Scan for the cell matching the given text and deliver its (X, Y) coordinate at center. 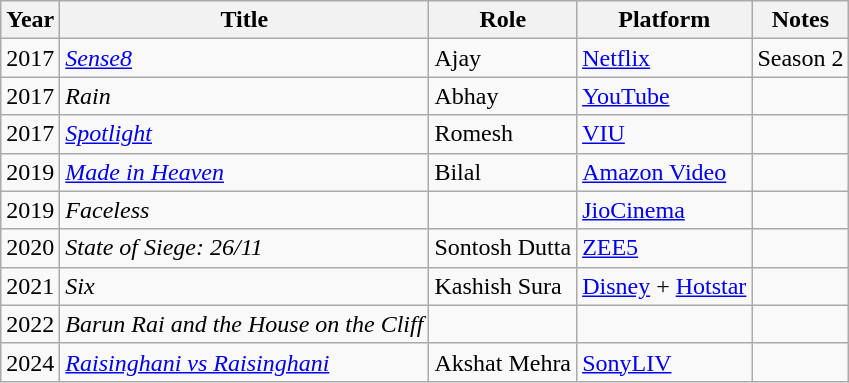
Rain (244, 96)
Faceless (244, 210)
Bilal (503, 172)
Amazon Video (664, 172)
VIU (664, 134)
2024 (30, 362)
Six (244, 286)
Raisinghani vs Raisinghani (244, 362)
Barun Rai and the House on the Cliff (244, 324)
SonyLIV (664, 362)
2022 (30, 324)
Platform (664, 20)
2021 (30, 286)
ZEE5 (664, 248)
YouTube (664, 96)
Season 2 (800, 58)
Akshat Mehra (503, 362)
State of Siege: 26/11 (244, 248)
Sense8 (244, 58)
Ajay (503, 58)
Sontosh Dutta (503, 248)
Spotlight (244, 134)
Abhay (503, 96)
Made in Heaven (244, 172)
2020 (30, 248)
Netflix (664, 58)
Romesh (503, 134)
Disney + Hotstar (664, 286)
Year (30, 20)
JioCinema (664, 210)
Kashish Sura (503, 286)
Notes (800, 20)
Role (503, 20)
Title (244, 20)
